Determine the [x, y] coordinate at the center of the cell enclosing the given text.  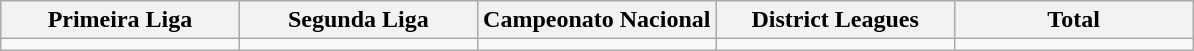
Segunda Liga [358, 20]
Primeira Liga [120, 20]
Campeonato Nacional [597, 20]
District Leagues [835, 20]
Total [1073, 20]
